Output the (X, Y) coordinate of the center of the cell containing the given text.  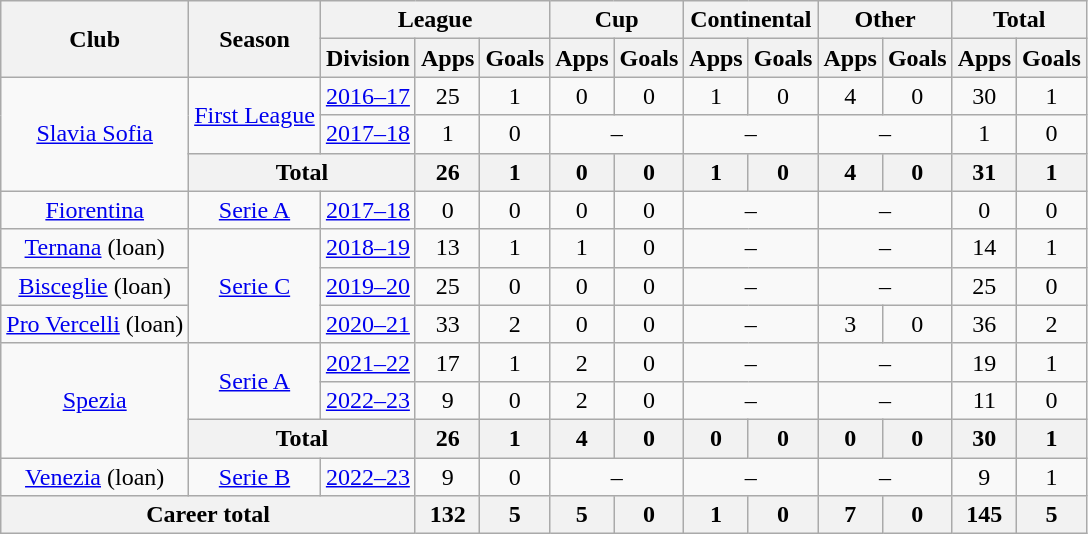
33 (447, 324)
Bisceglie (loan) (95, 286)
36 (984, 324)
2018–19 (368, 248)
Ternana (loan) (95, 248)
Cup (617, 20)
31 (984, 172)
11 (984, 400)
17 (447, 362)
First League (255, 115)
Season (255, 39)
Continental (751, 20)
14 (984, 248)
2016–17 (368, 96)
Pro Vercelli (loan) (95, 324)
13 (447, 248)
League (434, 20)
Slavia Sofia (95, 134)
Spezia (95, 400)
Fiorentina (95, 210)
Division (368, 58)
145 (984, 515)
2020–21 (368, 324)
Other (885, 20)
Venezia (loan) (95, 477)
7 (850, 515)
Career total (208, 515)
3 (850, 324)
2021–22 (368, 362)
19 (984, 362)
Club (95, 39)
Serie B (255, 477)
132 (447, 515)
2019–20 (368, 286)
Serie C (255, 286)
